Return (x, y) of the center of cell containing provided text 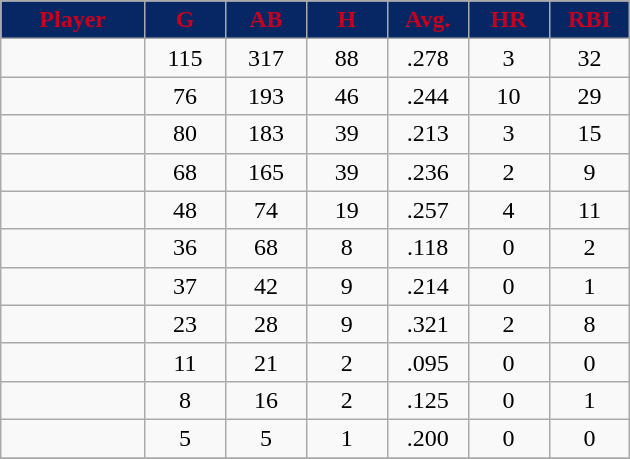
.244 (428, 96)
.257 (428, 210)
AB (266, 20)
.118 (428, 248)
.213 (428, 134)
48 (186, 210)
74 (266, 210)
.214 (428, 286)
10 (508, 96)
32 (590, 58)
36 (186, 248)
115 (186, 58)
28 (266, 324)
317 (266, 58)
.125 (428, 400)
.095 (428, 362)
HR (508, 20)
16 (266, 400)
.200 (428, 438)
165 (266, 172)
.236 (428, 172)
183 (266, 134)
42 (266, 286)
76 (186, 96)
Avg. (428, 20)
193 (266, 96)
23 (186, 324)
15 (590, 134)
G (186, 20)
29 (590, 96)
4 (508, 210)
.321 (428, 324)
19 (346, 210)
88 (346, 58)
.278 (428, 58)
Player (73, 20)
RBI (590, 20)
37 (186, 286)
H (346, 20)
21 (266, 362)
46 (346, 96)
80 (186, 134)
